Scan for the cell matching the given text and deliver its (X, Y) coordinate at center. 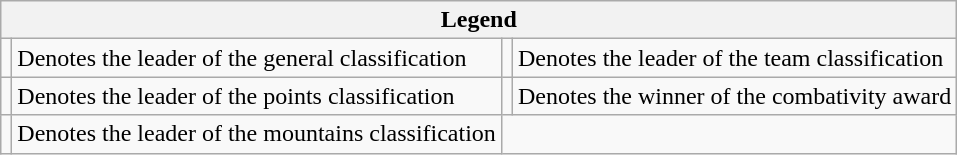
Denotes the winner of the combativity award (734, 96)
Denotes the leader of the points classification (257, 96)
Legend (479, 20)
Denotes the leader of the mountains classification (257, 134)
Denotes the leader of the general classification (257, 58)
Denotes the leader of the team classification (734, 58)
